From the cell containing the given text, extract its center point as (X, Y) coordinate. 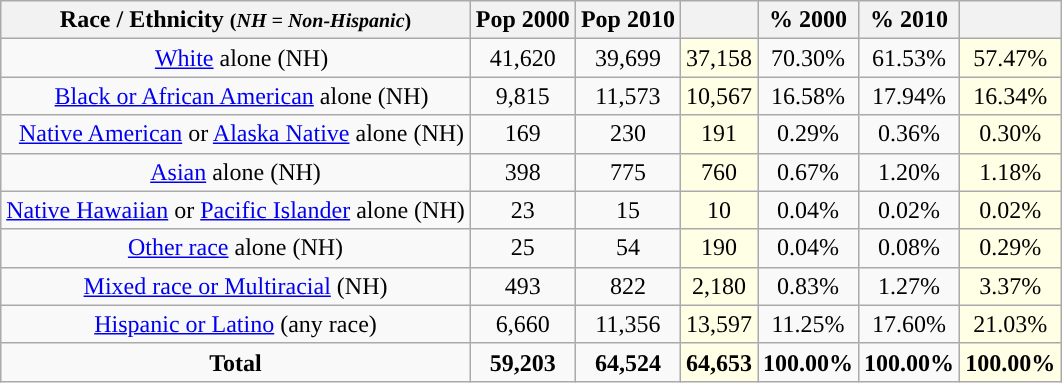
822 (628, 286)
760 (718, 172)
Hispanic or Latino (any race) (236, 324)
2,180 (718, 286)
11.25% (808, 324)
0.30% (1010, 134)
37,158 (718, 58)
1.18% (1010, 172)
16.58% (808, 96)
11,573 (628, 96)
1.20% (910, 172)
Native American or Alaska Native alone (NH) (236, 134)
11,356 (628, 324)
Mixed race or Multiracial (NH) (236, 286)
0.36% (910, 134)
Native Hawaiian or Pacific Islander alone (NH) (236, 210)
57.47% (1010, 58)
3.37% (1010, 286)
70.30% (808, 58)
398 (522, 172)
% 2010 (910, 20)
% 2000 (808, 20)
15 (628, 210)
10 (718, 210)
191 (718, 134)
Black or African American alone (NH) (236, 96)
White alone (NH) (236, 58)
190 (718, 248)
0.67% (808, 172)
25 (522, 248)
775 (628, 172)
Asian alone (NH) (236, 172)
17.60% (910, 324)
23 (522, 210)
0.08% (910, 248)
41,620 (522, 58)
169 (522, 134)
1.27% (910, 286)
39,699 (628, 58)
6,660 (522, 324)
64,653 (718, 362)
54 (628, 248)
Race / Ethnicity (NH = Non-Hispanic) (236, 20)
Total (236, 362)
Other race alone (NH) (236, 248)
10,567 (718, 96)
Pop 2000 (522, 20)
61.53% (910, 58)
493 (522, 286)
64,524 (628, 362)
16.34% (1010, 96)
59,203 (522, 362)
9,815 (522, 96)
Pop 2010 (628, 20)
230 (628, 134)
21.03% (1010, 324)
0.83% (808, 286)
13,597 (718, 324)
17.94% (910, 96)
